Return the [X, Y] coordinate for the center point of the cell that contains the specified text.  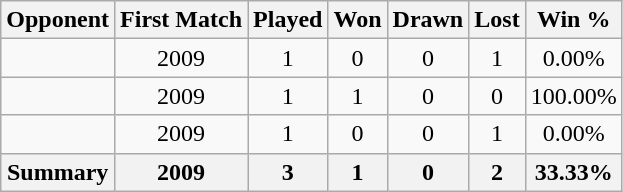
100.00% [574, 96]
Won [358, 20]
33.33% [574, 172]
Drawn [428, 20]
Lost [497, 20]
First Match [182, 20]
2 [497, 172]
3 [288, 172]
Opponent [58, 20]
Win % [574, 20]
Summary [58, 172]
Played [288, 20]
